Scan for the cell matching the given text and deliver its [x, y] coordinate at center. 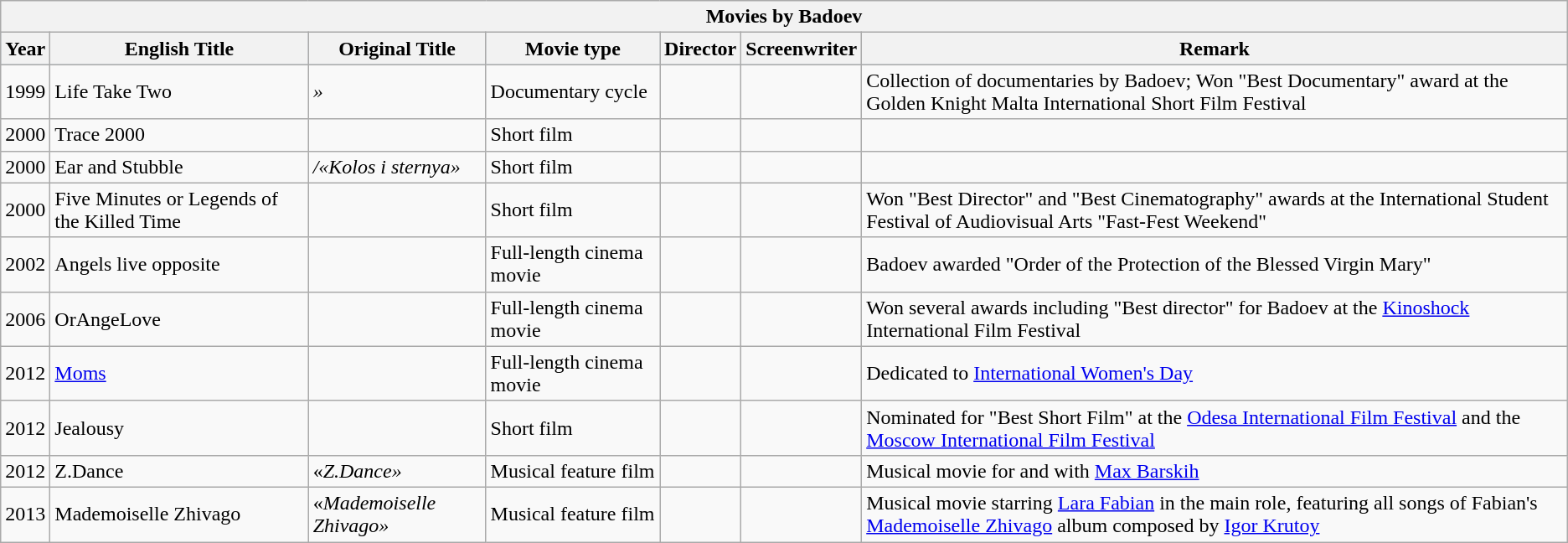
«Mademoiselle Zhivago» [397, 515]
» [397, 92]
Original Title [397, 49]
Jealousy [179, 427]
Year [25, 49]
Trace 2000 [179, 135]
1999 [25, 92]
Collection of documentaries by Badoev; Won "Best Documentary" award at the Golden Knight Malta International Short Film Festival [1215, 92]
Musical movie for and with Max Barskih [1215, 471]
Z.Dance [179, 471]
Movies by Badoev [784, 17]
Won several awards including "Best director" for Badoev at the Kinoshock International Film Festival [1215, 318]
Won "Best Director" and "Best Cinematography" awards at the International Student Festival of Audiovisual Arts "Fast-Fest Weekend" [1215, 209]
2006 [25, 318]
2002 [25, 265]
Documentary cycle [573, 92]
Ear and Stubble [179, 167]
Life Take Two [179, 92]
Angels live opposite [179, 265]
Director [700, 49]
Musical movie starring Lara Fabian in the main role, featuring all songs of Fabian's Mademoiselle Zhivago album composed by Igor Krutoy [1215, 515]
«Z.Dance» [397, 471]
OrAngeLove [179, 318]
Moms [179, 374]
Nominated for "Best Short Film" at the Odesa International Film Festival and the Moscow International Film Festival [1215, 427]
Movie type [573, 49]
/«Kolos i sternya» [397, 167]
Mademoiselle Zhivago [179, 515]
2013 [25, 515]
Badoev awarded "Order of the Protection of the Blessed Virgin Mary" [1215, 265]
English Title [179, 49]
Five Minutes or Legends of the Killed Time [179, 209]
Remark [1215, 49]
Screenwriter [802, 49]
Dedicated to International Women's Day [1215, 374]
